For the text-containing cell, return its midpoint in [x, y] coordinate format. 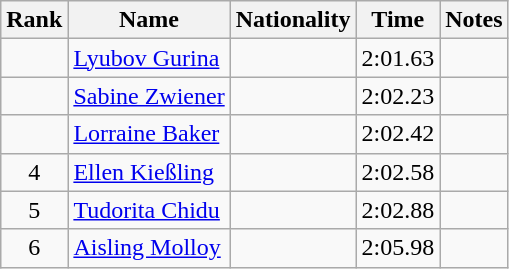
Sabine Zwiener [149, 96]
6 [34, 248]
Ellen Kießling [149, 172]
2:05.98 [398, 248]
5 [34, 210]
2:02.23 [398, 96]
4 [34, 172]
Lorraine Baker [149, 134]
2:02.42 [398, 134]
2:02.88 [398, 210]
Name [149, 20]
Lyubov Gurina [149, 58]
Tudorita Chidu [149, 210]
Time [398, 20]
Rank [34, 20]
Aisling Molloy [149, 248]
2:01.63 [398, 58]
2:02.58 [398, 172]
Nationality [293, 20]
Notes [474, 20]
